Identify which cell holds the provided text, then report its (x, y) central coordinate. 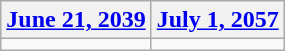
June 21, 2039 (76, 20)
July 1, 2057 (218, 20)
